From the cell containing the given text, extract its center point as [X, Y] coordinate. 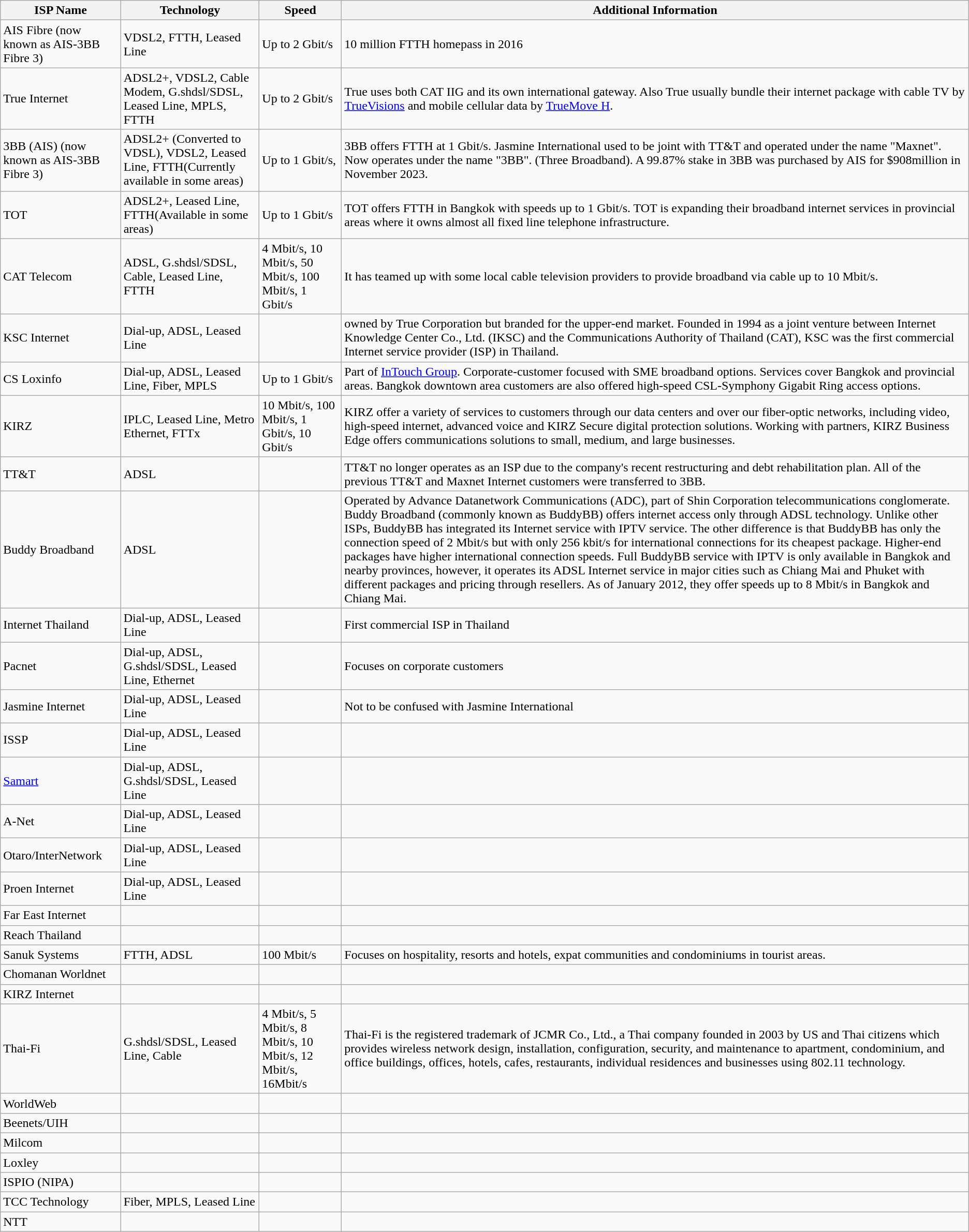
TCC Technology [61, 1202]
KSC Internet [61, 338]
Additional Information [655, 10]
NTT [61, 1222]
KIRZ Internet [61, 994]
Pacnet [61, 665]
ADSL2+, VDSL2, Cable Modem, G.shdsl/SDSL, Leased Line, MPLS, FTTH [190, 98]
It has teamed up with some local cable television providers to provide broadband via cable up to 10 Mbit/s. [655, 276]
ISPIO (NIPA) [61, 1182]
IPLC, Leased Line, Metro Ethernet, FTTx [190, 426]
Focuses on hospitality, resorts and hotels, expat communities and condominiums in tourist areas. [655, 955]
10 million FTTH homepass in 2016 [655, 44]
First commercial ISP in Thailand [655, 625]
WorldWeb [61, 1103]
TOT [61, 215]
True Internet [61, 98]
Reach Thailand [61, 935]
G.shdsl/SDSL, Leased Line, Cable [190, 1048]
4 Mbit/s, 5 Mbit/s, 8 Mbit/s, 10 Mbit/s, 12 Mbit/s, 16Mbit/s [300, 1048]
ADSL2+, Leased Line, FTTH(Available in some areas) [190, 215]
Speed [300, 10]
Internet Thailand [61, 625]
Sanuk Systems [61, 955]
4 Mbit/s, 10 Mbit/s, 50 Mbit/s, 100 Mbit/s, 1 Gbit/s [300, 276]
A-Net [61, 822]
Samart [61, 781]
CAT Telecom [61, 276]
Thai-Fi [61, 1048]
AIS Fibre (now known as AIS-3BB Fibre 3) [61, 44]
Otaro/InterNetwork [61, 855]
10 Mbit/s, 100 Mbit/s, 1 Gbit/s, 10 Gbit/s [300, 426]
Not to be confused with Jasmine International [655, 707]
VDSL2, FTTH, Leased Line [190, 44]
Dial-up, ADSL, G.shdsl/SDSL, Leased Line [190, 781]
Buddy Broadband [61, 550]
CS Loxinfo [61, 379]
Jasmine Internet [61, 707]
Loxley [61, 1163]
FTTH, ADSL [190, 955]
Milcom [61, 1142]
KIRZ [61, 426]
Up to 1 Gbit/s, [300, 160]
Dial-up, ADSL, Leased Line, Fiber, MPLS [190, 379]
ISSP [61, 740]
Dial-up, ADSL, G.shdsl/SDSL, Leased Line, Ethernet [190, 665]
Chomanan Worldnet [61, 974]
Fiber, MPLS, Leased Line [190, 1202]
Focuses on corporate customers [655, 665]
Technology [190, 10]
Beenets/UIH [61, 1123]
Proen Internet [61, 889]
Far East Internet [61, 915]
3BB (AIS) (now known as AIS-3BB Fibre 3) [61, 160]
TT&T [61, 474]
ADSL2+ (Converted to VDSL), VDSL2, Leased Line, FTTH(Currently available in some areas) [190, 160]
ADSL, G.shdsl/SDSL, Cable, Leased Line, FTTH [190, 276]
ISP Name [61, 10]
100 Mbit/s [300, 955]
